Identify which cell holds the provided text, then report its [x, y] central coordinate. 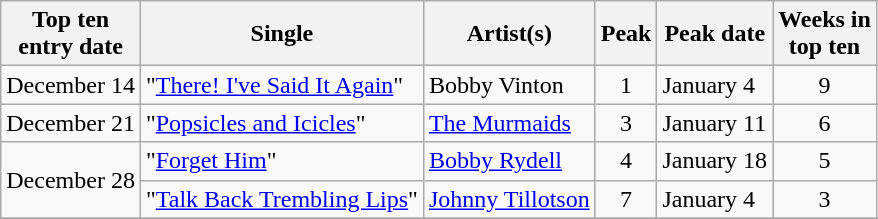
Top tenentry date [71, 34]
The Murmaids [509, 123]
9 [825, 85]
December 21 [71, 123]
7 [626, 199]
Single [282, 34]
"Popsicles and Icicles" [282, 123]
January 18 [715, 161]
Bobby Rydell [509, 161]
6 [825, 123]
5 [825, 161]
1 [626, 85]
4 [626, 161]
Weeks intop ten [825, 34]
"Forget Him" [282, 161]
Johnny Tillotson [509, 199]
Peak [626, 34]
Artist(s) [509, 34]
January 11 [715, 123]
"There! I've Said It Again" [282, 85]
"Talk Back Trembling Lips" [282, 199]
Peak date [715, 34]
Bobby Vinton [509, 85]
December 28 [71, 180]
December 14 [71, 85]
